Capture the cell that displays the provided text and extract its [x, y] central coordinate. 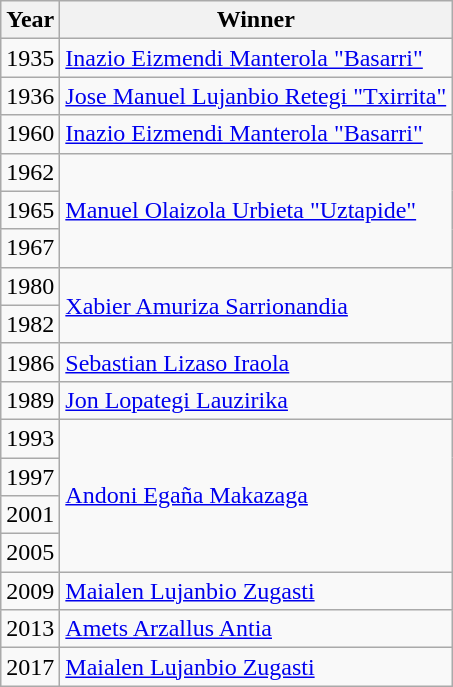
2001 [30, 515]
Xabier Amuriza Sarrionandia [256, 305]
2005 [30, 553]
1997 [30, 477]
1965 [30, 210]
Jon Lopategi Lauzirika [256, 400]
2013 [30, 629]
1962 [30, 172]
Amets Arzallus Antia [256, 629]
1936 [30, 96]
Jose Manuel Lujanbio Retegi "Txirrita" [256, 96]
1993 [30, 438]
Andoni Egaña Makazaga [256, 495]
Winner [256, 20]
Manuel Olaizola Urbieta "Uztapide" [256, 210]
1980 [30, 286]
2009 [30, 591]
1986 [30, 362]
2017 [30, 667]
Sebastian Lizaso Iraola [256, 362]
1982 [30, 324]
Year [30, 20]
1935 [30, 58]
1989 [30, 400]
1960 [30, 134]
1967 [30, 248]
